Provide the (X, Y) coordinate of the cell's center where the given text is located.  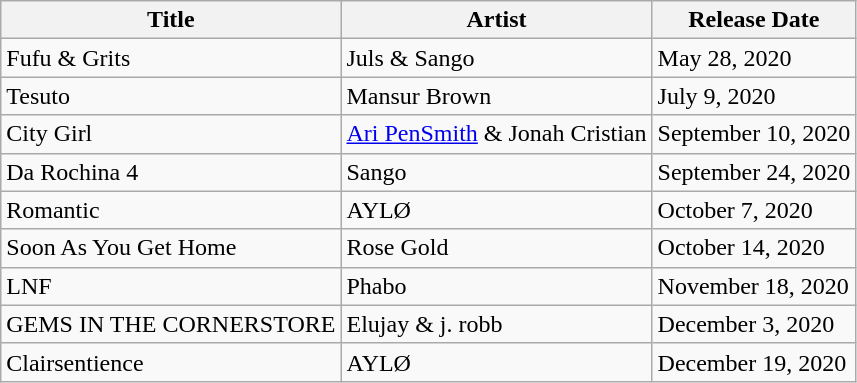
Rose Gold (496, 248)
Elujay & j. robb (496, 324)
City Girl (171, 134)
December 3, 2020 (754, 324)
September 10, 2020 (754, 134)
GEMS IN THE CORNERSTORE (171, 324)
Fufu & Grits (171, 58)
Mansur Brown (496, 96)
November 18, 2020 (754, 286)
September 24, 2020 (754, 172)
Juls & Sango (496, 58)
May 28, 2020 (754, 58)
Phabo (496, 286)
Clairsentience (171, 362)
Release Date (754, 20)
Da Rochina 4 (171, 172)
Artist (496, 20)
October 7, 2020 (754, 210)
Ari PenSmith & Jonah Cristian (496, 134)
Soon As You Get Home (171, 248)
Title (171, 20)
Sango (496, 172)
October 14, 2020 (754, 248)
LNF (171, 286)
December 19, 2020 (754, 362)
Romantic (171, 210)
Tesuto (171, 96)
July 9, 2020 (754, 96)
